Provide the (X, Y) coordinate of the cell's center where the given text is located.  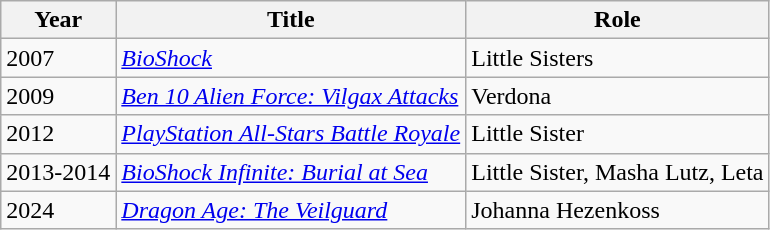
BioShock Infinite: Burial at Sea (291, 172)
2012 (58, 134)
Dragon Age: The Veilguard (291, 210)
Title (291, 20)
2024 (58, 210)
Little Sisters (618, 58)
Role (618, 20)
PlayStation All-Stars Battle Royale (291, 134)
BioShock (291, 58)
2013-2014 (58, 172)
2007 (58, 58)
Little Sister, Masha Lutz, Leta (618, 172)
Little Sister (618, 134)
Verdona (618, 96)
Ben 10 Alien Force: Vilgax Attacks (291, 96)
2009 (58, 96)
Year (58, 20)
Johanna Hezenkoss (618, 210)
